Scan for the cell matching the given text and deliver its (x, y) coordinate at center. 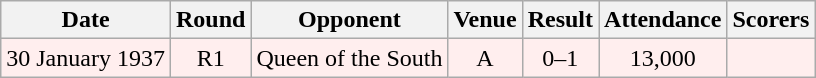
13,000 (663, 58)
Result (560, 20)
Date (86, 20)
Scorers (771, 20)
Venue (485, 20)
Attendance (663, 20)
Queen of the South (350, 58)
0–1 (560, 58)
30 January 1937 (86, 58)
Round (210, 20)
Opponent (350, 20)
A (485, 58)
R1 (210, 58)
